Locate the cell with the specified text and output its (x, y) center coordinate. 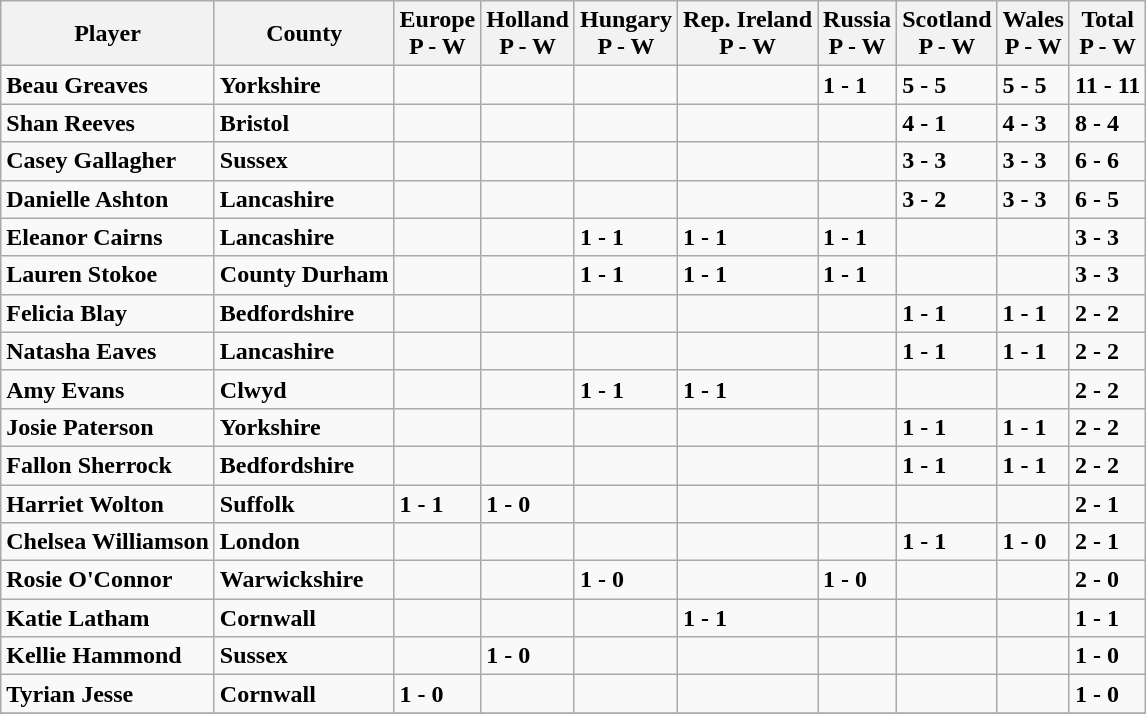
Harriet Wolton (108, 503)
London (304, 542)
EuropeP - W (438, 34)
4 - 3 (1033, 123)
11 - 11 (1107, 85)
4 - 1 (947, 123)
Tyrian Jesse (108, 694)
Fallon Sherrock (108, 465)
Natasha Eaves (108, 351)
Lauren Stokoe (108, 275)
Warwickshire (304, 580)
HollandP - W (528, 34)
Suffolk (304, 503)
Chelsea Williamson (108, 542)
Kellie Hammond (108, 656)
Rep. IrelandP - W (748, 34)
WalesP - W (1033, 34)
Katie Latham (108, 618)
Rosie O'Connor (108, 580)
Clwyd (304, 389)
2 - 0 (1107, 580)
Danielle Ashton (108, 199)
TotalP - W (1107, 34)
ScotlandP - W (947, 34)
8 - 4 (1107, 123)
Felicia Blay (108, 313)
Eleanor Cairns (108, 237)
RussiaP - W (858, 34)
6 - 6 (1107, 161)
Casey Gallagher (108, 161)
Amy Evans (108, 389)
Player (108, 34)
3 - 2 (947, 199)
County Durham (304, 275)
County (304, 34)
Bristol (304, 123)
Josie Paterson (108, 427)
Shan Reeves (108, 123)
HungaryP - W (626, 34)
6 - 5 (1107, 199)
Beau Greaves (108, 85)
